Extract the (x, y) coordinate from the center of the cell holding the provided text.  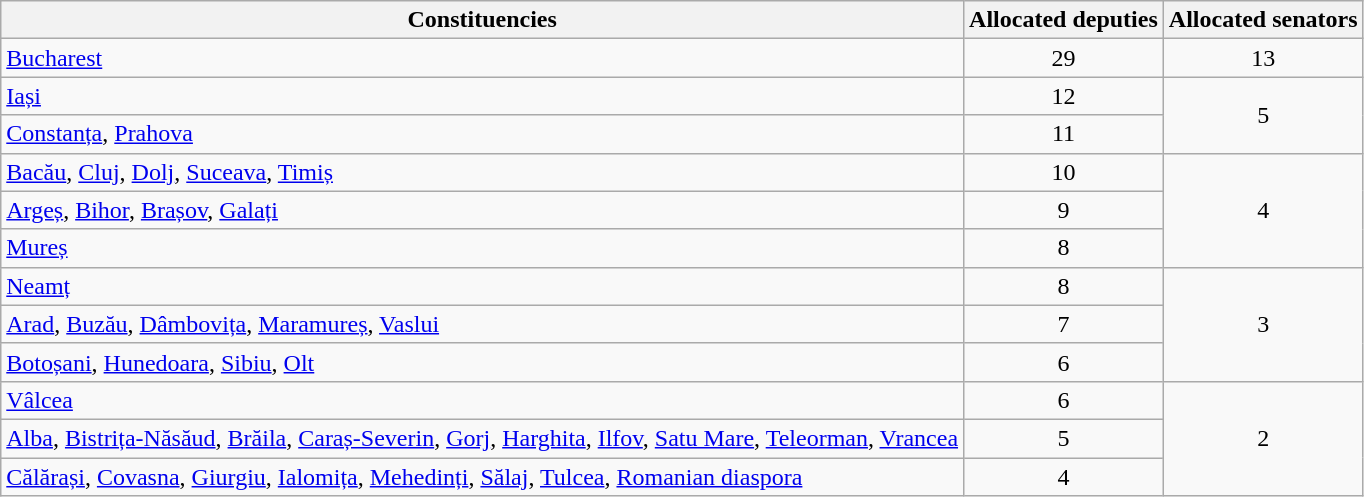
2 (1263, 438)
11 (1064, 134)
12 (1064, 96)
10 (1064, 172)
Argeș, Bihor, Brașov, Galați (482, 210)
Vâlcea (482, 400)
29 (1064, 58)
Iași (482, 96)
Alba, Bistrița-Năsăud, Brăila, Caraș-Severin, Gorj, Harghita, Ilfov, Satu Mare, Teleorman, Vrancea (482, 438)
Allocated deputies (1064, 20)
Bacău, Cluj, Dolj, Suceava, Timiș (482, 172)
3 (1263, 324)
Allocated senators (1263, 20)
Constanța, Prahova (482, 134)
Arad, Buzău, Dâmbovița, Maramureș, Vaslui (482, 324)
Călărași, Covasna, Giurgiu, Ialomița, Mehedinți, Sălaj, Tulcea, Romanian diaspora (482, 477)
Bucharest (482, 58)
Constituencies (482, 20)
Botoșani, Hunedoara, Sibiu, Olt (482, 362)
7 (1064, 324)
9 (1064, 210)
Neamț (482, 286)
13 (1263, 58)
Mureș (482, 248)
